Determine the [X, Y] coordinate at the center of the cell enclosing the given text.  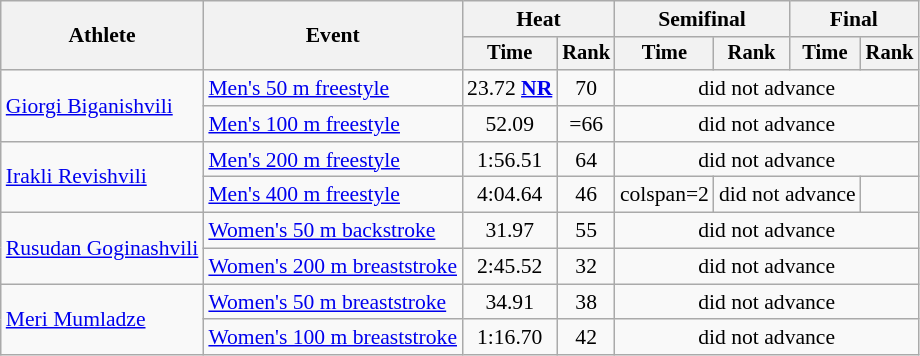
Women's 200 m breaststroke [332, 267]
42 [586, 338]
Women's 100 m breaststroke [332, 338]
Men's 50 m freestyle [332, 88]
Final [854, 19]
Men's 100 m freestyle [332, 124]
70 [586, 88]
52.09 [510, 124]
23.72 NR [510, 88]
32 [586, 267]
Rusudan Goginashvili [102, 248]
Heat [538, 19]
31.97 [510, 231]
Athlete [102, 36]
=66 [586, 124]
Women's 50 m breaststroke [332, 302]
Giorgi Biganishvili [102, 106]
Women's 50 m backstroke [332, 231]
38 [586, 302]
2:45.52 [510, 267]
Meri Mumladze [102, 320]
Men's 400 m freestyle [332, 195]
34.91 [510, 302]
Men's 200 m freestyle [332, 160]
4:04.64 [510, 195]
64 [586, 160]
Semifinal [702, 19]
colspan=2 [664, 195]
Irakli Revishvili [102, 178]
46 [586, 195]
1:16.70 [510, 338]
Event [332, 36]
55 [586, 231]
1:56.51 [510, 160]
